From the cell containing the given text, extract its center point as [x, y] coordinate. 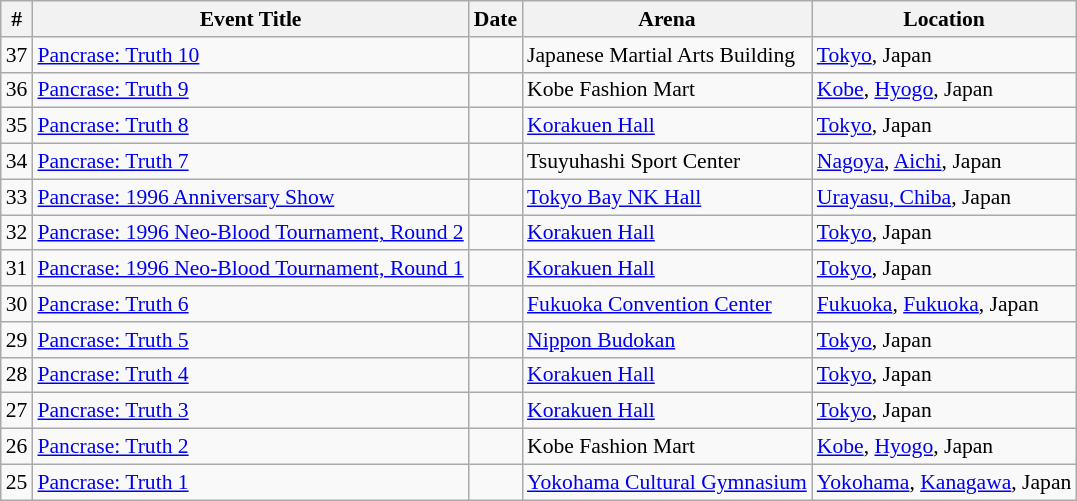
35 [17, 126]
Japanese Martial Arts Building [667, 55]
37 [17, 55]
Pancrase: Truth 8 [250, 126]
Arena [667, 19]
Nagoya, Aichi, Japan [944, 162]
Pancrase: Truth 7 [250, 162]
Fukuoka Convention Center [667, 304]
Pancrase: Truth 10 [250, 55]
Pancrase: 1996 Neo-Blood Tournament, Round 2 [250, 233]
34 [17, 162]
36 [17, 90]
27 [17, 411]
Pancrase: Truth 4 [250, 375]
30 [17, 304]
# [17, 19]
Location [944, 19]
Tsuyuhashi Sport Center [667, 162]
28 [17, 375]
26 [17, 447]
Urayasu, Chiba, Japan [944, 197]
Pancrase: Truth 3 [250, 411]
Yokohama Cultural Gymnasium [667, 482]
Yokohama, Kanagawa, Japan [944, 482]
25 [17, 482]
Pancrase: Truth 1 [250, 482]
29 [17, 340]
Pancrase: 1996 Neo-Blood Tournament, Round 1 [250, 269]
32 [17, 233]
Fukuoka, Fukuoka, Japan [944, 304]
33 [17, 197]
Date [496, 19]
Pancrase: Truth 5 [250, 340]
Pancrase: Truth 2 [250, 447]
Tokyo Bay NK Hall [667, 197]
Pancrase: Truth 9 [250, 90]
Event Title [250, 19]
Pancrase: 1996 Anniversary Show [250, 197]
Nippon Budokan [667, 340]
31 [17, 269]
Pancrase: Truth 6 [250, 304]
